Locate the cell with the specified text and output its [x, y] center coordinate. 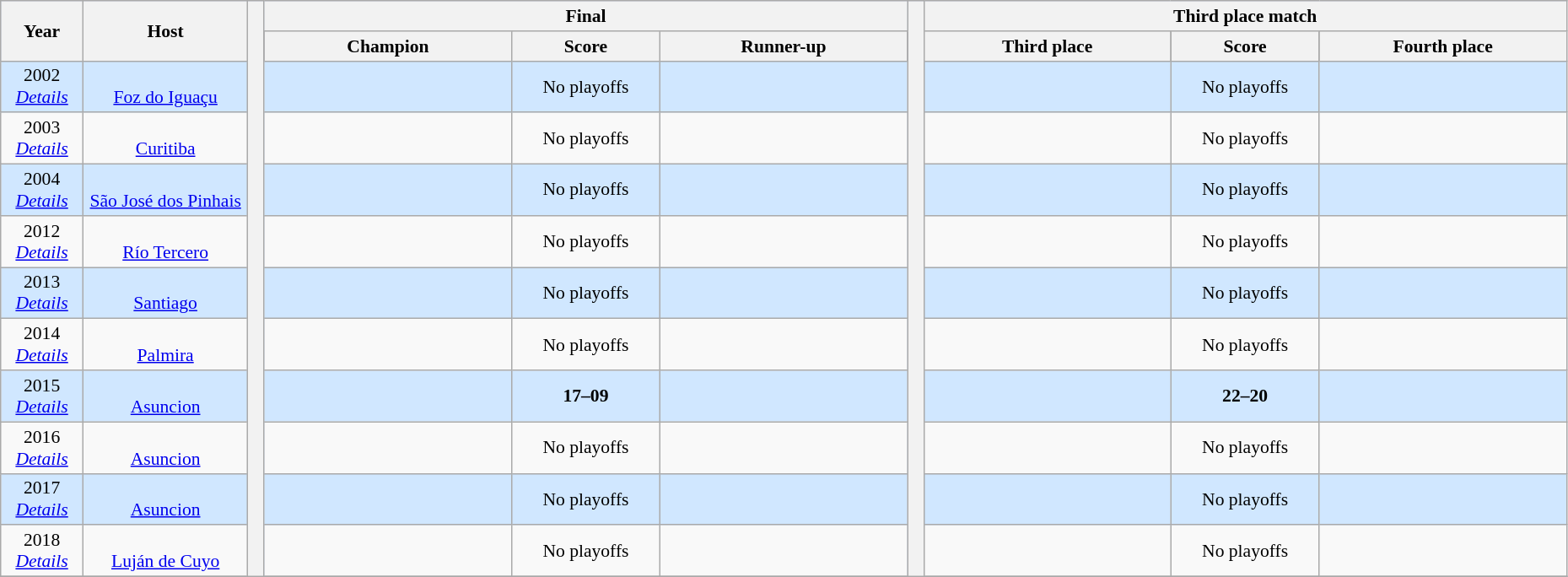
Luján de Cuyo [165, 552]
Final [585, 16]
Curitiba [165, 138]
2003Details [42, 138]
22–20 [1245, 396]
Third place match [1245, 16]
Santiago [165, 294]
2004Details [42, 191]
2002Details [42, 86]
Río Tercero [165, 241]
17–09 [586, 396]
Foz do Iguaçu [165, 86]
Fourth place [1442, 46]
Palmira [165, 344]
Champion [388, 46]
São José dos Pinhais [165, 191]
2017Details [42, 499]
2014Details [42, 344]
2013Details [42, 294]
2012Details [42, 241]
Third place [1048, 46]
Runner-up [783, 46]
2015Details [42, 396]
2018Details [42, 552]
2016Details [42, 447]
Host [165, 30]
Year [42, 30]
